Find where the given text appears and provide that cell's center as (X, Y) coordinate. 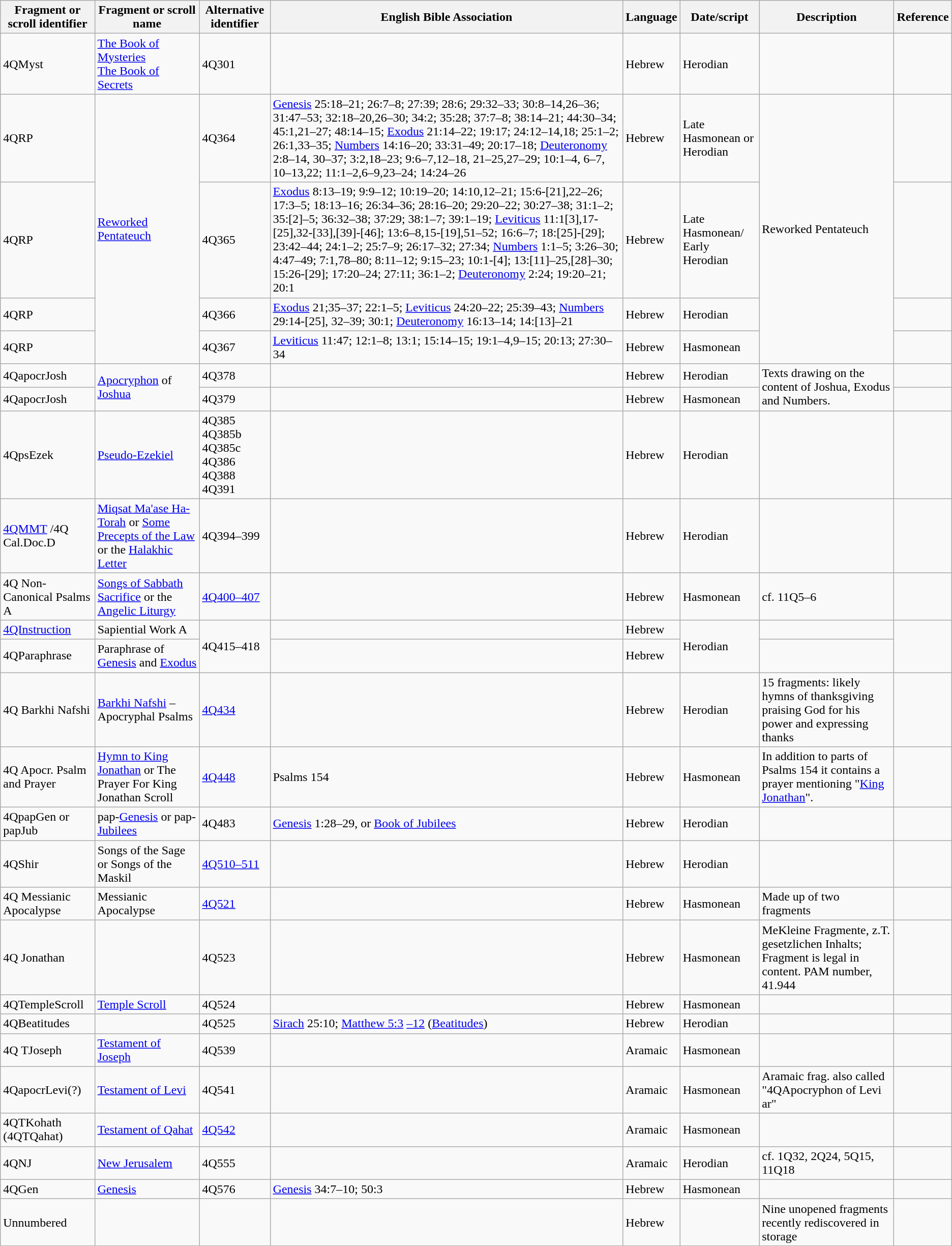
Fragment or scroll name (147, 17)
Leviticus 11:47; 12:1–8; 13:1; 15:14–15; 19:1–4,9–15; 20:13; 27:30–34 (447, 347)
Alternative identifier (235, 17)
4Q Apocr. Psalm and Prayer (48, 777)
4Q Jonathan (48, 958)
Hymn to King Jonathan or The Prayer For King Jonathan Scroll (147, 777)
English Bible Association (447, 17)
Exodus 21;35–37; 22:1–5; Leviticus 24:20–22; 25:39–43; Numbers 29:14-[25], 32–39; 30:1; Deuteronomy 16:13–14; 14:[13]–21 (447, 314)
Miqsat Ma'ase Ha-Torah or Some Precepts of the Law or the Halakhic Letter (147, 536)
New Jerusalem (147, 1163)
Unnumbered (48, 1222)
4Q521 (235, 904)
4QTKohath (4QTQahat) (48, 1129)
Description (827, 17)
4Q3854Q385b4Q385c4Q3864Q3884Q391 (235, 455)
4QTempleScroll (48, 1004)
Genesis (147, 1189)
4Q367 (235, 347)
In addition to parts of Psalms 154 it contains a prayer mentioning "King Jonathan". (827, 777)
The Book of MysteriesThe Book of Secrets (147, 64)
Testament of Levi (147, 1090)
Late Hasmonean/ Early Herodian (719, 240)
4Q394–399 (235, 536)
4Q555 (235, 1163)
4QShir (48, 864)
Messianic Apocalypse (147, 904)
Temple Scroll (147, 1004)
4QBeatitudes (48, 1024)
4Q TJoseph (48, 1050)
Nine unopened fragments recently rediscovered in storage (827, 1222)
4Q523 (235, 958)
4QMMT /4Q Cal.Doc.D (48, 536)
Apocryphon of Joshua (147, 387)
4Q379 (235, 399)
4Q301 (235, 64)
4Q Barkhi Nafshi (48, 710)
Songs of Sabbath Sacrifice or the Angelic Liturgy (147, 596)
Made up of two fragments (827, 904)
4QNJ (48, 1163)
pap-Genesis or pap-Jubilees (147, 824)
4Q378 (235, 375)
Pseudo-Ezekiel (147, 455)
4Q539 (235, 1050)
Texts drawing on the content of Joshua, Exodus and Numbers. (827, 387)
4Q525 (235, 1024)
4QapocrLevi(?) (48, 1090)
Fragment or scroll identifier (48, 17)
4Q510–511 (235, 864)
Late Hasmonean or Herodian (719, 138)
4Q541 (235, 1090)
Psalms 154 (447, 777)
4Q434 (235, 710)
4Q400–407 (235, 596)
4Q415–418 (235, 646)
Testament of Qahat (147, 1129)
4QpapGen or papJub (48, 824)
4QpsEzek (48, 455)
Sapiential Work A (147, 629)
15 fragments: likely hymns of thanksgiving praising God for his power and expressing thanks (827, 710)
Language (651, 17)
MeKleine Fragmente, z.T. gesetzlichen Inhalts; Fragment is legal in content. PAM number, 41.944 (827, 958)
Genesis 1:28–29, or Book of Jubilees (447, 824)
4Q542 (235, 1129)
4QGen (48, 1189)
cf. 1Q32, 2Q24, 5Q15, 11Q18 (827, 1163)
4Q364 (235, 138)
4Q Non-Canonical Psalms A (48, 596)
4Q483 (235, 824)
Testament of Joseph (147, 1050)
Sirach 25:10; Matthew 5:3 –12 (Beatitudes) (447, 1024)
Songs of the Sageor Songs of the Maskil (147, 864)
Genesis 34:7–10; 50:3 (447, 1189)
4Q366 (235, 314)
Paraphrase of Genesis and Exodus (147, 655)
4QInstruction (48, 629)
Barkhi Nafshi – Apocryphal Psalms (147, 710)
cf. 11Q5–6 (827, 596)
Reference (923, 17)
4QMyst (48, 64)
4Q448 (235, 777)
4Q524 (235, 1004)
4Q Messianic Apocalypse (48, 904)
4QParaphrase (48, 655)
4Q365 (235, 240)
4Q576 (235, 1189)
Date/script (719, 17)
Aramaic frag. also called "4QApocryphon of Levi ar" (827, 1090)
